For the text-containing cell, return its midpoint in [X, Y] coordinate format. 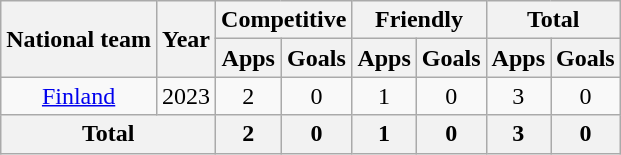
Finland [79, 96]
Year [186, 39]
2023 [186, 96]
Competitive [284, 20]
Friendly [419, 20]
National team [79, 39]
